Find where the given text appears and provide that cell's center as [X, Y] coordinate. 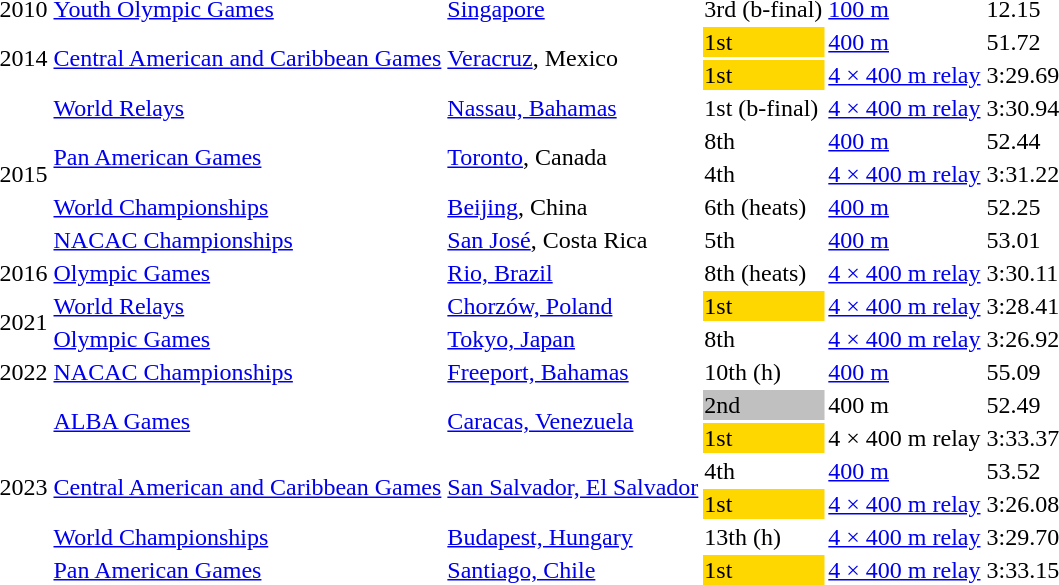
Budapest, Hungary [573, 537]
2nd [764, 405]
Chorzów, Poland [573, 306]
Santiago, Chile [573, 570]
5th [764, 240]
Rio, Brazil [573, 273]
Beijing, China [573, 207]
San José, Costa Rica [573, 240]
10th (h) [764, 372]
1st (b-final) [764, 108]
Caracas, Venezuela [573, 422]
Veracruz, Mexico [573, 58]
13th (h) [764, 537]
Freeport, Bahamas [573, 372]
Tokyo, Japan [573, 339]
8th (heats) [764, 273]
Toronto, Canada [573, 158]
Nassau, Bahamas [573, 108]
ALBA Games [248, 422]
San Salvador, El Salvador [573, 488]
6th (heats) [764, 207]
